Return the (X, Y) coordinate for the center point of the cell that contains the specified text.  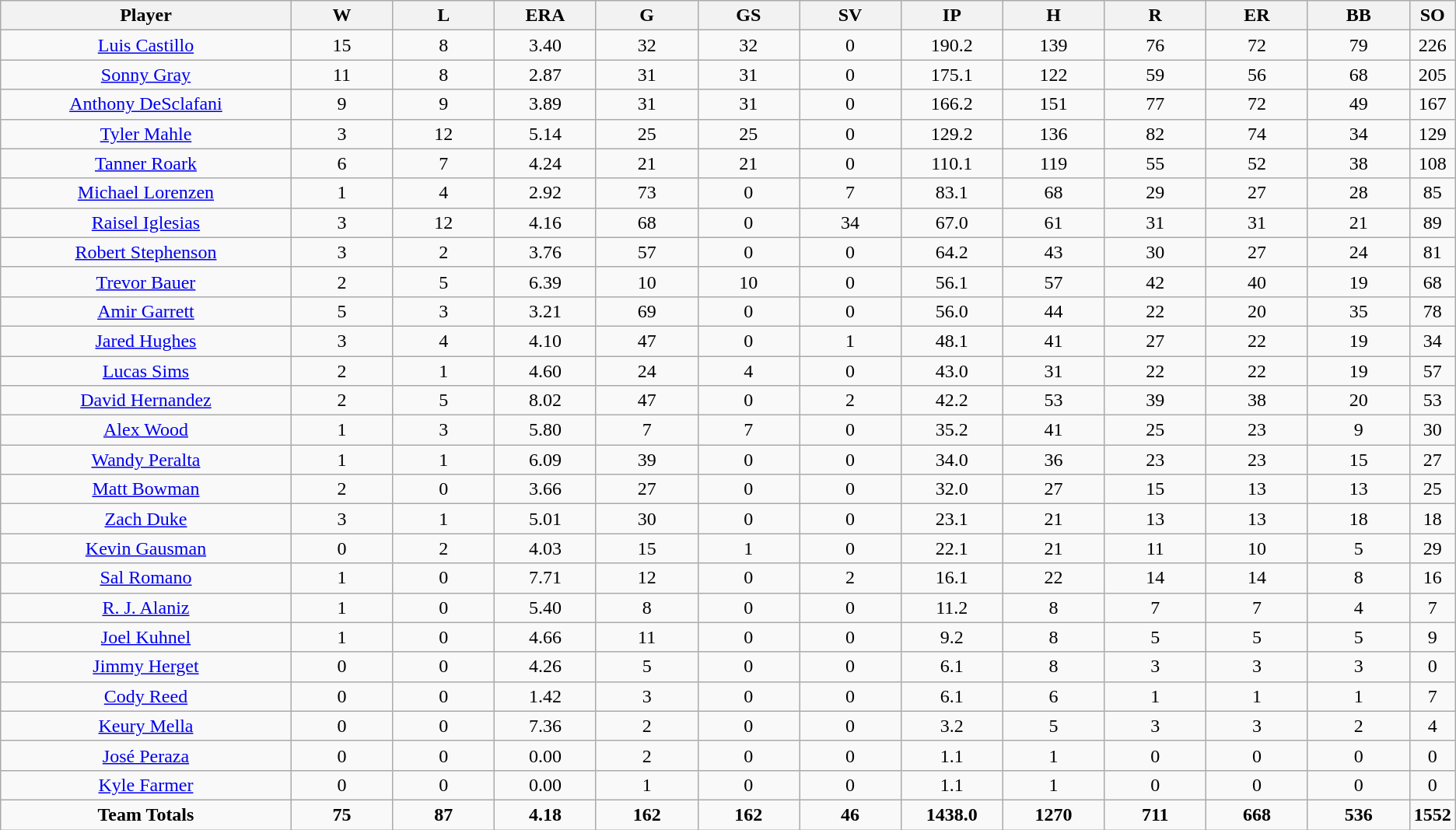
Alex Wood (146, 430)
34.0 (952, 460)
W (342, 16)
L (443, 16)
166.2 (952, 104)
205 (1433, 75)
ER (1257, 16)
SO (1433, 16)
76 (1156, 45)
Jimmy Herget (146, 667)
28 (1358, 193)
4.16 (546, 222)
1.42 (546, 696)
Team Totals (146, 814)
Keury Mella (146, 726)
49 (1358, 104)
35 (1358, 311)
129.2 (952, 134)
GS (748, 16)
Kevin Gausman (146, 548)
8.02 (546, 401)
Tanner Roark (146, 163)
122 (1053, 75)
56 (1257, 75)
3.2 (952, 726)
6.39 (546, 282)
64.2 (952, 252)
ERA (546, 16)
Amir Garrett (146, 311)
H (1053, 16)
5.40 (546, 608)
Trevor Bauer (146, 282)
73 (647, 193)
44 (1053, 311)
108 (1433, 163)
G (647, 16)
R (1156, 16)
42 (1156, 282)
Michael Lorenzen (146, 193)
Lucas Sims (146, 371)
IP (952, 16)
Joel Kuhnel (146, 637)
35.2 (952, 430)
85 (1433, 193)
Zach Duke (146, 519)
7.36 (546, 726)
Kyle Farmer (146, 785)
Tyler Mahle (146, 134)
536 (1358, 814)
José Peraza (146, 755)
Cody Reed (146, 696)
56.1 (952, 282)
129 (1433, 134)
5.80 (546, 430)
7.71 (546, 578)
5.14 (546, 134)
R. J. Alaniz (146, 608)
Wandy Peralta (146, 460)
83.1 (952, 193)
3.76 (546, 252)
119 (1053, 163)
4.26 (546, 667)
Raisel Iglesias (146, 222)
78 (1433, 311)
32.0 (952, 489)
Matt Bowman (146, 489)
2.92 (546, 193)
3.21 (546, 311)
81 (1433, 252)
136 (1053, 134)
Anthony DeSclafani (146, 104)
711 (1156, 814)
3.89 (546, 104)
4.66 (546, 637)
61 (1053, 222)
75 (342, 814)
3.40 (546, 45)
167 (1433, 104)
Jared Hughes (146, 341)
36 (1053, 460)
4.60 (546, 371)
Robert Stephenson (146, 252)
22.1 (952, 548)
226 (1433, 45)
82 (1156, 134)
2.87 (546, 75)
David Hernandez (146, 401)
9.2 (952, 637)
87 (443, 814)
46 (851, 814)
67.0 (952, 222)
3.66 (546, 489)
190.2 (952, 45)
BB (1358, 16)
43.0 (952, 371)
Sal Romano (146, 578)
89 (1433, 222)
16 (1433, 578)
23.1 (952, 519)
Sonny Gray (146, 75)
Luis Castillo (146, 45)
5.01 (546, 519)
69 (647, 311)
6.09 (546, 460)
52 (1257, 163)
1438.0 (952, 814)
175.1 (952, 75)
4.03 (546, 548)
4.10 (546, 341)
59 (1156, 75)
4.24 (546, 163)
668 (1257, 814)
79 (1358, 45)
74 (1257, 134)
40 (1257, 282)
4.18 (546, 814)
55 (1156, 163)
1270 (1053, 814)
43 (1053, 252)
151 (1053, 104)
139 (1053, 45)
56.0 (952, 311)
77 (1156, 104)
SV (851, 16)
16.1 (952, 578)
Player (146, 16)
1552 (1433, 814)
42.2 (952, 401)
48.1 (952, 341)
110.1 (952, 163)
11.2 (952, 608)
